For the text-containing cell, return its midpoint in [x, y] coordinate format. 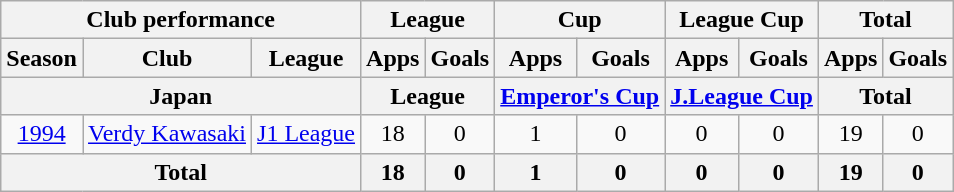
1994 [42, 134]
Club performance [181, 20]
Club [166, 58]
Season [42, 58]
League Cup [742, 20]
Cup [580, 20]
Verdy Kawasaki [166, 134]
J1 League [306, 134]
Japan [181, 96]
J.League Cup [742, 96]
Emperor's Cup [580, 96]
